Provide the (X, Y) coordinate of the cell's center where the given text is located.  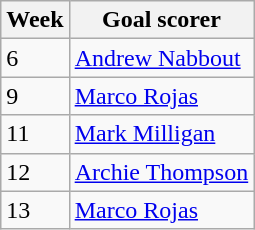
12 (35, 172)
Goal scorer (162, 20)
13 (35, 210)
6 (35, 58)
Andrew Nabbout (162, 58)
9 (35, 96)
Week (35, 20)
11 (35, 134)
Archie Thompson (162, 172)
Mark Milligan (162, 134)
